Find where the given text appears and provide that cell's center as [x, y] coordinate. 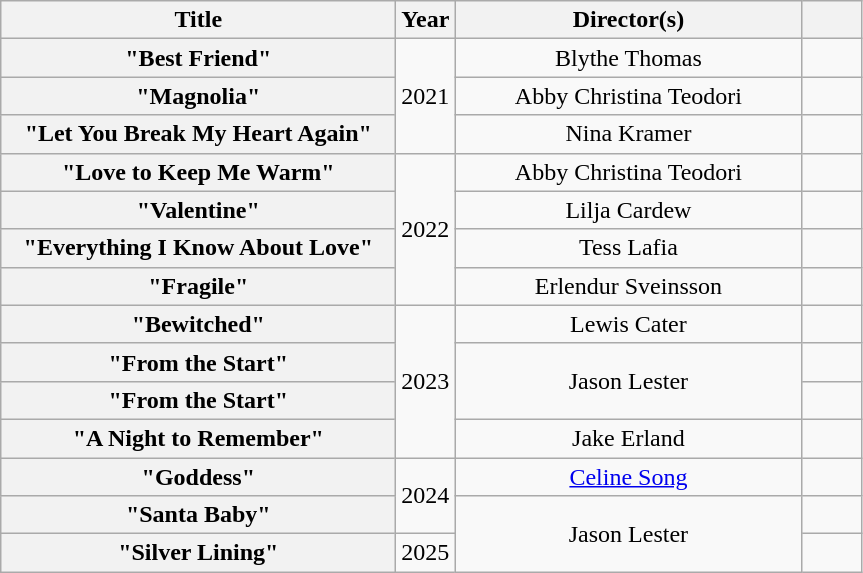
Celine Song [628, 477]
"Best Friend" [198, 58]
"Valentine" [198, 210]
Year [426, 20]
2023 [426, 381]
Director(s) [628, 20]
2025 [426, 553]
"Bewitched" [198, 324]
"Magnolia" [198, 96]
"Everything I Know About Love" [198, 248]
"Fragile" [198, 286]
"Silver Lining" [198, 553]
2024 [426, 496]
"Let You Break My Heart Again" [198, 134]
"Goddess" [198, 477]
Nina Kramer [628, 134]
Tess Lafia [628, 248]
Title [198, 20]
Jake Erland [628, 438]
2022 [426, 229]
Lilja Cardew [628, 210]
"Santa Baby" [198, 515]
"Love to Keep Me Warm" [198, 172]
Blythe Thomas [628, 58]
Erlendur Sveinsson [628, 286]
"A Night to Remember" [198, 438]
Lewis Cater [628, 324]
2021 [426, 96]
